Scan for the cell matching the given text and deliver its (X, Y) coordinate at center. 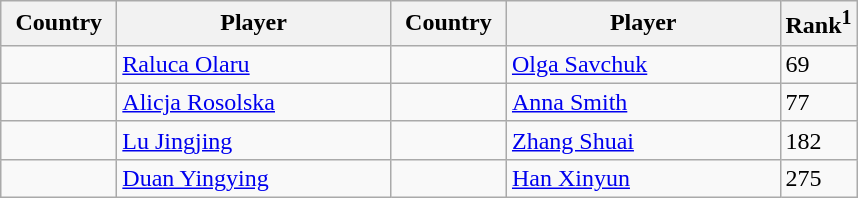
Rank1 (818, 24)
Duan Yingying (254, 178)
Lu Jingjing (254, 140)
Anna Smith (643, 102)
275 (818, 178)
Alicja Rosolska (254, 102)
Zhang Shuai (643, 140)
182 (818, 140)
Raluca Olaru (254, 64)
Olga Savchuk (643, 64)
69 (818, 64)
Han Xinyun (643, 178)
77 (818, 102)
